Capture the cell that displays the provided text and extract its [X, Y] central coordinate. 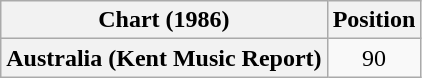
Chart (1986) [164, 20]
Australia (Kent Music Report) [164, 58]
90 [374, 58]
Position [374, 20]
